From the cell containing the given text, extract its center point as (x, y) coordinate. 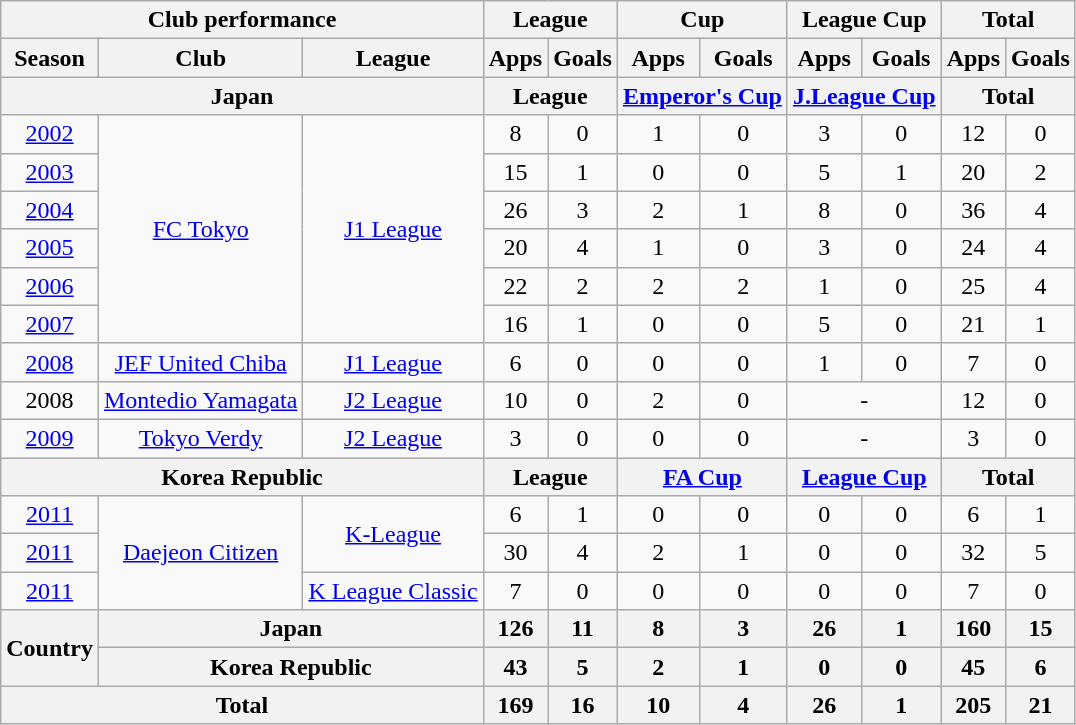
205 (973, 705)
2005 (50, 248)
Emperor's Cup (702, 96)
25 (973, 286)
169 (515, 705)
FA Cup (702, 477)
160 (973, 629)
Season (50, 58)
2003 (50, 172)
2002 (50, 134)
2006 (50, 286)
FC Tokyo (200, 229)
JEF United Chiba (200, 362)
K-League (393, 534)
22 (515, 286)
36 (973, 210)
K League Classic (393, 591)
126 (515, 629)
2004 (50, 210)
32 (973, 553)
Tokyo Verdy (200, 438)
2009 (50, 438)
Daejeon Citizen (200, 553)
43 (515, 667)
Montedio Yamagata (200, 400)
Club performance (242, 20)
Club (200, 58)
45 (973, 667)
Country (50, 648)
J.League Cup (864, 96)
2007 (50, 324)
30 (515, 553)
11 (583, 629)
Cup (702, 20)
24 (973, 248)
